Detect which cell encompasses the target text, then output its (X, Y) center coordinate. 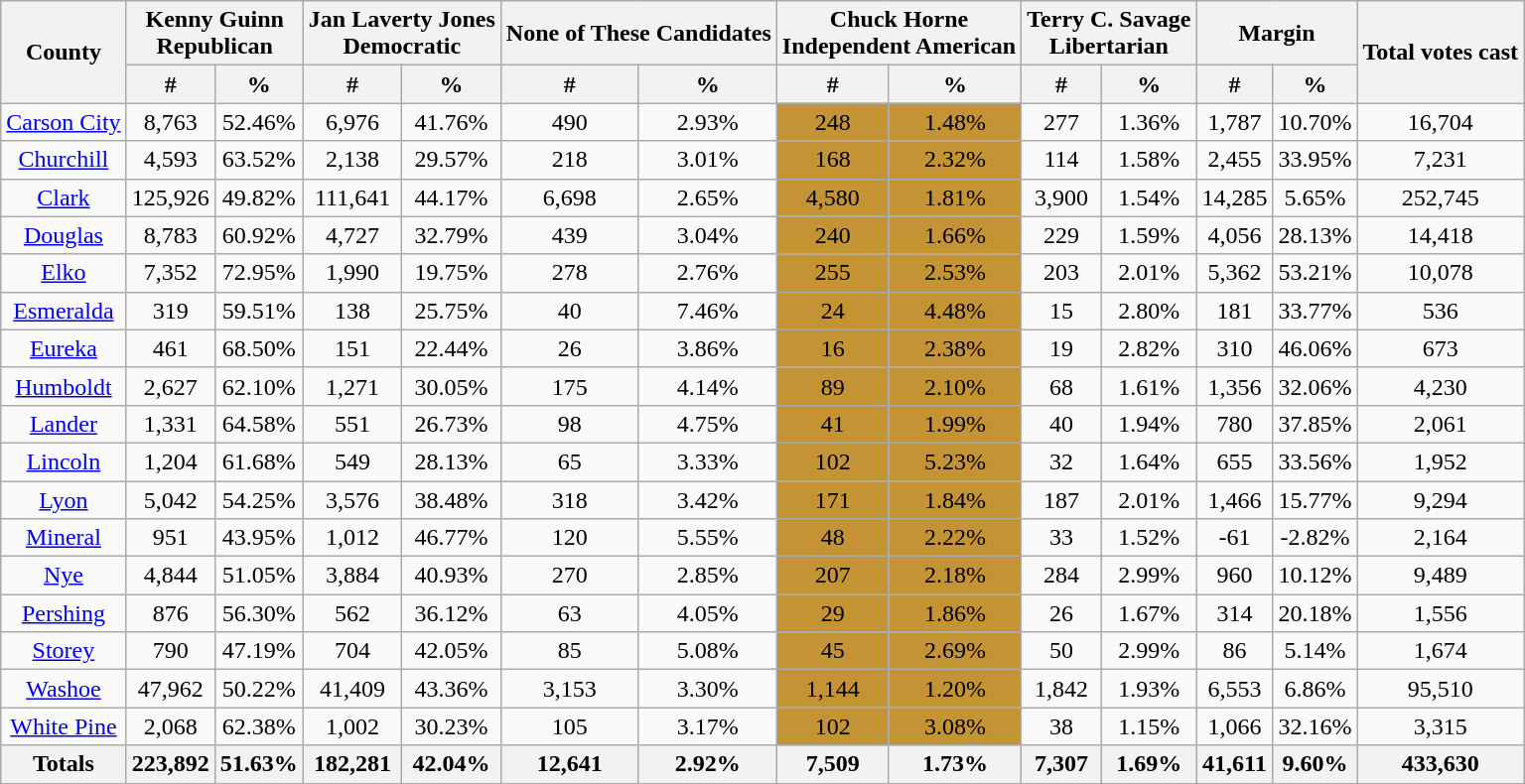
3.86% (707, 348)
490 (570, 122)
7,307 (1062, 764)
42.05% (452, 651)
33 (1062, 538)
Douglas (64, 235)
111,641 (352, 197)
1.52% (1149, 538)
19.75% (452, 273)
1,990 (352, 273)
2.10% (955, 386)
3,315 (1441, 726)
2.85% (707, 576)
None of These Candidates (638, 34)
59.51% (258, 311)
3.30% (707, 689)
1.84% (955, 499)
4,727 (352, 235)
704 (352, 651)
1.73% (955, 764)
780 (1235, 424)
County (64, 52)
98 (570, 424)
4.75% (707, 424)
4.48% (955, 311)
1,144 (832, 689)
3.33% (707, 461)
62.38% (258, 726)
562 (352, 613)
2.82% (1149, 348)
1.59% (1149, 235)
5.14% (1315, 651)
168 (832, 160)
1.64% (1149, 461)
37.85% (1315, 424)
1.54% (1149, 197)
310 (1235, 348)
1,066 (1235, 726)
42.04% (452, 764)
4,593 (171, 160)
1,466 (1235, 499)
255 (832, 273)
2.53% (955, 273)
43.95% (258, 538)
1.48% (955, 122)
Lander (64, 424)
10,078 (1441, 273)
1.58% (1149, 160)
1,271 (352, 386)
207 (832, 576)
8,783 (171, 235)
54.25% (258, 499)
47,962 (171, 689)
3,576 (352, 499)
Terry C. SavageLibertarian (1109, 34)
16 (832, 348)
32.79% (452, 235)
218 (570, 160)
-61 (1235, 538)
8,763 (171, 122)
319 (171, 311)
44.17% (452, 197)
Nye (64, 576)
1,002 (352, 726)
2.93% (707, 122)
182,281 (352, 764)
2.38% (955, 348)
7,352 (171, 273)
33.56% (1315, 461)
Totals (64, 764)
549 (352, 461)
2.32% (955, 160)
1,204 (171, 461)
41,611 (1235, 764)
46.77% (452, 538)
Jan Laverty JonesDemocratic (401, 34)
1.86% (955, 613)
105 (570, 726)
5.23% (955, 461)
Eureka (64, 348)
33.95% (1315, 160)
Washoe (64, 689)
14,418 (1441, 235)
1.67% (1149, 613)
2.80% (1149, 311)
33.77% (1315, 311)
1,331 (171, 424)
52.46% (258, 122)
278 (570, 273)
Humboldt (64, 386)
63 (570, 613)
2,627 (171, 386)
229 (1062, 235)
2.76% (707, 273)
1,674 (1441, 651)
223,892 (171, 764)
12,641 (570, 764)
6,553 (1235, 689)
4.14% (707, 386)
2,068 (171, 726)
10.70% (1315, 122)
5,042 (171, 499)
51.63% (258, 764)
2,164 (1441, 538)
Pershing (64, 613)
1.93% (1149, 689)
Total votes cast (1441, 52)
252,745 (1441, 197)
240 (832, 235)
29.57% (452, 160)
63.52% (258, 160)
4,580 (832, 197)
49.82% (258, 197)
138 (352, 311)
85 (570, 651)
3,900 (1062, 197)
Churchill (64, 160)
51.05% (258, 576)
41,409 (352, 689)
2,061 (1441, 424)
1.81% (955, 197)
2.65% (707, 197)
673 (1441, 348)
36.12% (452, 613)
22.44% (452, 348)
41 (832, 424)
56.30% (258, 613)
45 (832, 651)
2.92% (707, 764)
4.05% (707, 613)
30.23% (452, 726)
551 (352, 424)
790 (171, 651)
2,138 (352, 160)
1,787 (1235, 122)
46.06% (1315, 348)
7.46% (707, 311)
68.50% (258, 348)
89 (832, 386)
9,489 (1441, 576)
95,510 (1441, 689)
187 (1062, 499)
64.58% (258, 424)
439 (570, 235)
50.22% (258, 689)
1.20% (955, 689)
2.22% (955, 538)
1.94% (1149, 424)
1.61% (1149, 386)
1.36% (1149, 122)
433,630 (1441, 764)
1,356 (1235, 386)
6,698 (570, 197)
Esmeralda (64, 311)
16,704 (1441, 122)
2,455 (1235, 160)
47.19% (258, 651)
3,884 (352, 576)
4,230 (1441, 386)
120 (570, 538)
10.12% (1315, 576)
9,294 (1441, 499)
4,056 (1235, 235)
White Pine (64, 726)
25.75% (452, 311)
6,976 (352, 122)
24 (832, 311)
Chuck HorneIndependent American (899, 34)
14,285 (1235, 197)
1.66% (955, 235)
Kenny GuinnRepublican (214, 34)
960 (1235, 576)
4,844 (171, 576)
270 (570, 576)
72.95% (258, 273)
1.69% (1149, 764)
5.65% (1315, 197)
175 (570, 386)
40.93% (452, 576)
1,842 (1062, 689)
Carson City (64, 122)
20.18% (1315, 613)
9.60% (1315, 764)
876 (171, 613)
5.55% (707, 538)
38.48% (452, 499)
951 (171, 538)
32 (1062, 461)
48 (832, 538)
32.06% (1315, 386)
125,926 (171, 197)
60.92% (258, 235)
Mineral (64, 538)
65 (570, 461)
536 (1441, 311)
29 (832, 613)
53.21% (1315, 273)
-2.82% (1315, 538)
1.99% (955, 424)
Margin (1277, 34)
5,362 (1235, 273)
151 (352, 348)
5.08% (707, 651)
43.36% (452, 689)
61.68% (258, 461)
3.42% (707, 499)
Lincoln (64, 461)
Elko (64, 273)
114 (1062, 160)
2.18% (955, 576)
15.77% (1315, 499)
Storey (64, 651)
461 (171, 348)
68 (1062, 386)
1,556 (1441, 613)
6.86% (1315, 689)
86 (1235, 651)
314 (1235, 613)
3.01% (707, 160)
Clark (64, 197)
30.05% (452, 386)
3.08% (955, 726)
318 (570, 499)
655 (1235, 461)
41.76% (452, 122)
181 (1235, 311)
248 (832, 122)
171 (832, 499)
Lyon (64, 499)
7,231 (1441, 160)
1,952 (1441, 461)
2.69% (955, 651)
7,509 (832, 764)
284 (1062, 576)
3.17% (707, 726)
1,012 (352, 538)
1.15% (1149, 726)
26.73% (452, 424)
3,153 (570, 689)
203 (1062, 273)
19 (1062, 348)
38 (1062, 726)
32.16% (1315, 726)
277 (1062, 122)
62.10% (258, 386)
3.04% (707, 235)
50 (1062, 651)
15 (1062, 311)
